Search for the cell housing the specified text and yield its (x, y) center coordinate. 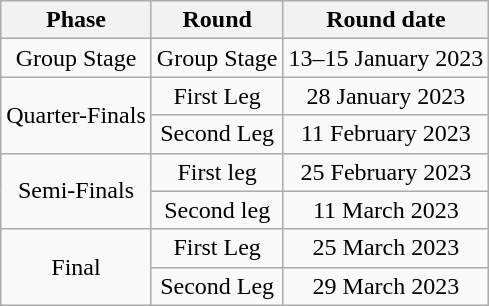
25 February 2023 (386, 172)
First leg (217, 172)
Round date (386, 20)
Final (76, 267)
11 February 2023 (386, 134)
11 March 2023 (386, 210)
Phase (76, 20)
29 March 2023 (386, 286)
28 January 2023 (386, 96)
Quarter-Finals (76, 115)
Second leg (217, 210)
Semi-Finals (76, 191)
Round (217, 20)
25 March 2023 (386, 248)
13–15 January 2023 (386, 58)
